Identify which cell holds the provided text, then report its [x, y] central coordinate. 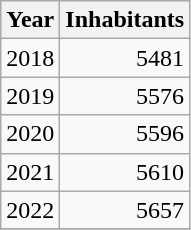
5481 [125, 58]
5576 [125, 96]
Inhabitants [125, 20]
2019 [30, 96]
2020 [30, 134]
2022 [30, 210]
5657 [125, 210]
5610 [125, 172]
5596 [125, 134]
2018 [30, 58]
2021 [30, 172]
Year [30, 20]
